Output the [x, y] coordinate of the center of the cell containing the given text.  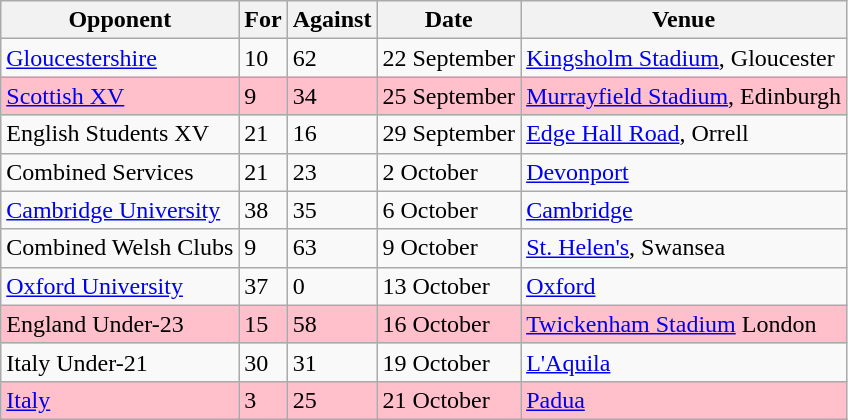
Murrayfield Stadium, Edinburgh [684, 96]
L'Aquila [684, 362]
Devonport [684, 172]
15 [263, 324]
Edge Hall Road, Orrell [684, 134]
35 [332, 210]
19 October [449, 362]
62 [332, 58]
Cambridge University [120, 210]
Italy [120, 400]
25 September [449, 96]
Gloucestershire [120, 58]
English Students XV [120, 134]
Combined Welsh Clubs [120, 248]
England Under-23 [120, 324]
16 October [449, 324]
Scottish XV [120, 96]
Combined Services [120, 172]
22 September [449, 58]
29 September [449, 134]
St. Helen's, Swansea [684, 248]
Oxford University [120, 286]
6 October [449, 210]
0 [332, 286]
16 [332, 134]
21 October [449, 400]
38 [263, 210]
9 October [449, 248]
13 October [449, 286]
10 [263, 58]
Cambridge [684, 210]
Italy Under-21 [120, 362]
Opponent [120, 20]
31 [332, 362]
Oxford [684, 286]
58 [332, 324]
23 [332, 172]
Kingsholm Stadium, Gloucester [684, 58]
Date [449, 20]
Twickenham Stadium London [684, 324]
Venue [684, 20]
25 [332, 400]
2 October [449, 172]
3 [263, 400]
Against [332, 20]
30 [263, 362]
37 [263, 286]
For [263, 20]
63 [332, 248]
34 [332, 96]
Padua [684, 400]
